Pinpoint the cell where the given text exists, returning its (x, y) midpoint coordinate. 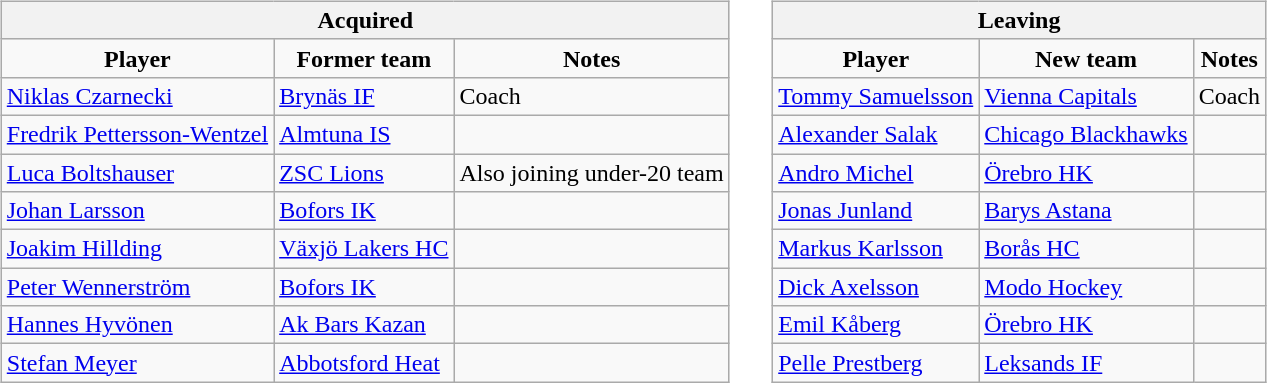
Pelle Prestberg (876, 363)
Leaving (1020, 20)
Växjö Lakers HC (364, 249)
Chicago Blackhawks (1086, 134)
Stefan Meyer (137, 363)
Almtuna IS (364, 134)
Vienna Capitals (1086, 96)
Luca Boltshauser (137, 173)
Also joining under-20 team (592, 173)
ZSC Lions (364, 173)
Dick Axelsson (876, 287)
Ak Bars Kazan (364, 325)
Barys Astana (1086, 211)
Johan Larsson (137, 211)
Leksands IF (1086, 363)
Emil Kåberg (876, 325)
Alexander Salak (876, 134)
Acquired (365, 20)
Markus Karlsson (876, 249)
Tommy Samuelsson (876, 96)
Former team (364, 58)
Fredrik Pettersson-Wentzel (137, 134)
Jonas Junland (876, 211)
Brynäs IF (364, 96)
Hannes Hyvönen (137, 325)
Abbotsford Heat (364, 363)
Andro Michel (876, 173)
New team (1086, 58)
Modo Hockey (1086, 287)
Borås HC (1086, 249)
Joakim Hillding (137, 249)
Peter Wennerström (137, 287)
Niklas Czarnecki (137, 96)
